Scan for the cell matching the given text and deliver its [X, Y] coordinate at center. 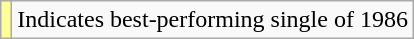
Indicates best-performing single of 1986 [213, 20]
